Return (x, y) of the center of cell containing provided text 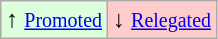
↓ Relegated (162, 20)
↑ Promoted (54, 20)
